For the text-containing cell, return its midpoint in (X, Y) coordinate format. 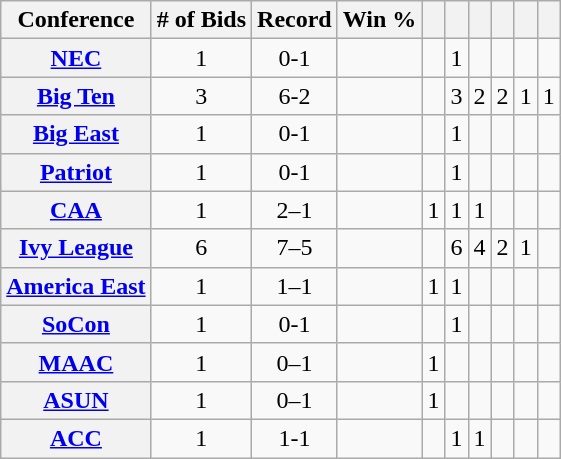
Conference (76, 20)
CAA (76, 210)
Record (295, 20)
SoCon (76, 324)
Big East (76, 134)
1–1 (295, 286)
Ivy League (76, 248)
America East (76, 286)
Patriot (76, 172)
Win % (380, 20)
ACC (76, 438)
4 (480, 248)
2–1 (295, 210)
# of Bids (201, 20)
MAAC (76, 362)
NEC (76, 58)
7–5 (295, 248)
1-1 (295, 438)
6-2 (295, 96)
Big Ten (76, 96)
ASUN (76, 400)
